Provide the [X, Y] coordinate of the cell's center where the given text is located.  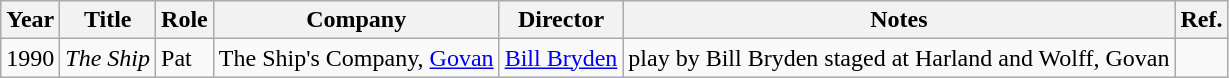
The Ship [108, 58]
Title [108, 20]
Company [356, 20]
Pat [185, 58]
Ref. [1202, 20]
Notes [899, 20]
1990 [30, 58]
Role [185, 20]
The Ship's Company, Govan [356, 58]
Bill Bryden [561, 58]
Director [561, 20]
play by Bill Bryden staged at Harland and Wolff, Govan [899, 58]
Year [30, 20]
